For the text-containing cell, return its midpoint in [X, Y] coordinate format. 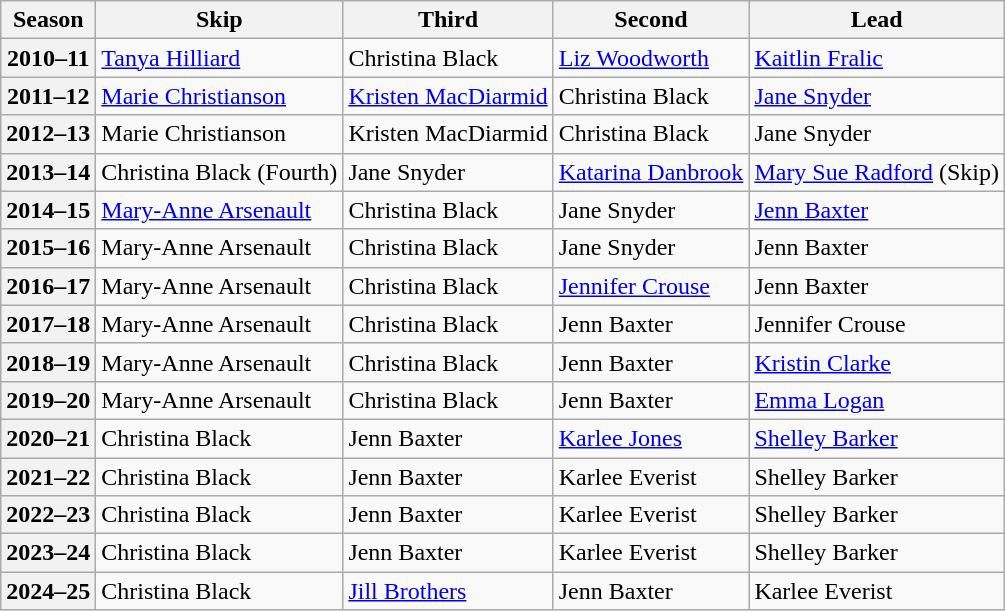
Lead [877, 20]
Second [651, 20]
Liz Woodworth [651, 58]
2013–14 [48, 172]
Season [48, 20]
Tanya Hilliard [220, 58]
Karlee Jones [651, 438]
2012–13 [48, 134]
2022–23 [48, 515]
Kristin Clarke [877, 362]
2016–17 [48, 286]
2015–16 [48, 248]
2019–20 [48, 400]
2010–11 [48, 58]
2023–24 [48, 553]
2020–21 [48, 438]
2014–15 [48, 210]
Third [448, 20]
2011–12 [48, 96]
Katarina Danbrook [651, 172]
Kaitlin Fralic [877, 58]
2018–19 [48, 362]
Skip [220, 20]
Christina Black (Fourth) [220, 172]
Emma Logan [877, 400]
Mary Sue Radford (Skip) [877, 172]
2021–22 [48, 477]
2017–18 [48, 324]
2024–25 [48, 591]
Jill Brothers [448, 591]
